From the cell containing the given text, extract its center point as (x, y) coordinate. 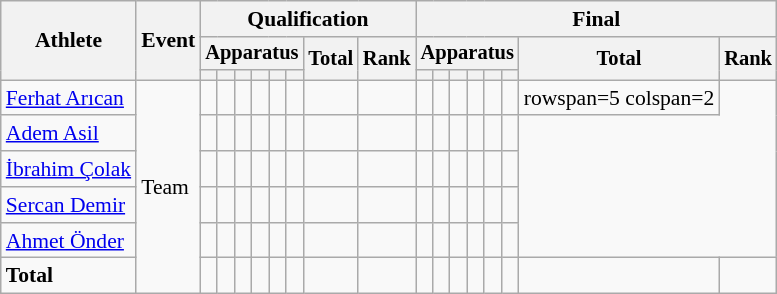
Team (168, 187)
Sercan Demir (68, 205)
İbrahim Çolak (68, 169)
rowspan=5 colspan=2 (620, 98)
Final (596, 19)
Ferhat Arıcan (68, 98)
Ahmet Önder (68, 241)
Event (168, 40)
Athlete (68, 40)
Qualification (308, 19)
Adem Asil (68, 134)
